Capture the cell that displays the provided text and extract its [x, y] central coordinate. 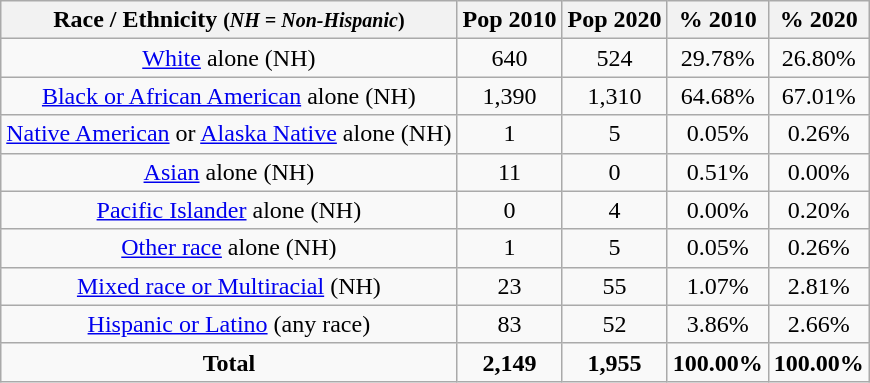
524 [614, 58]
29.78% [718, 58]
3.86% [718, 324]
Other race alone (NH) [229, 248]
Mixed race or Multiracial (NH) [229, 286]
640 [510, 58]
52 [614, 324]
White alone (NH) [229, 58]
Pop 2020 [614, 20]
2.66% [818, 324]
Pacific Islander alone (NH) [229, 210]
Pop 2010 [510, 20]
0.20% [818, 210]
11 [510, 172]
Race / Ethnicity (NH = Non-Hispanic) [229, 20]
1.07% [718, 286]
Native American or Alaska Native alone (NH) [229, 134]
1,390 [510, 96]
55 [614, 286]
67.01% [818, 96]
64.68% [718, 96]
Asian alone (NH) [229, 172]
Hispanic or Latino (any race) [229, 324]
1,310 [614, 96]
Total [229, 362]
26.80% [818, 58]
2.81% [818, 286]
83 [510, 324]
% 2010 [718, 20]
Black or African American alone (NH) [229, 96]
23 [510, 286]
2,149 [510, 362]
% 2020 [818, 20]
4 [614, 210]
0.51% [718, 172]
1,955 [614, 362]
